Output the (x, y) coordinate of the center of the cell containing the given text.  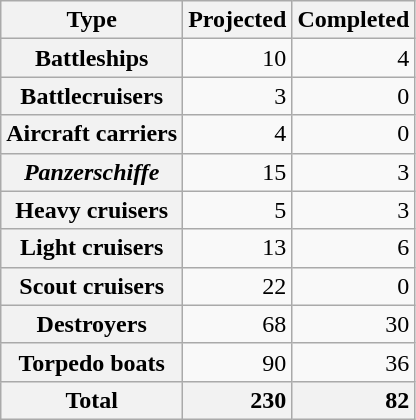
Scout cruisers (92, 286)
Completed (354, 20)
Type (92, 20)
15 (238, 172)
30 (354, 324)
13 (238, 248)
Projected (238, 20)
90 (238, 362)
Battlecruisers (92, 96)
Light cruisers (92, 248)
Battleships (92, 58)
Total (92, 400)
36 (354, 362)
5 (238, 210)
Destroyers (92, 324)
Torpedo boats (92, 362)
82 (354, 400)
230 (238, 400)
22 (238, 286)
68 (238, 324)
Aircraft carriers (92, 134)
Heavy cruisers (92, 210)
Panzerschiffe (92, 172)
10 (238, 58)
6 (354, 248)
